From the cell containing the given text, extract its center point as [X, Y] coordinate. 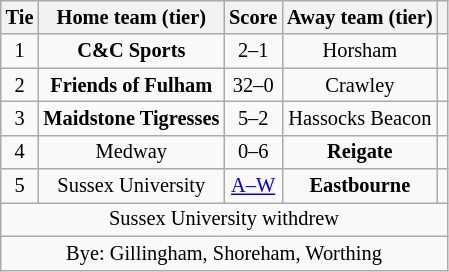
32–0 [253, 85]
Bye: Gillingham, Shoreham, Worthing [224, 253]
2–1 [253, 51]
Tie [20, 17]
4 [20, 152]
Away team (tier) [360, 17]
5 [20, 186]
Friends of Fulham [131, 85]
Maidstone Tigresses [131, 118]
Eastbourne [360, 186]
Horsham [360, 51]
Hassocks Beacon [360, 118]
2 [20, 85]
5–2 [253, 118]
Reigate [360, 152]
1 [20, 51]
C&C Sports [131, 51]
3 [20, 118]
Home team (tier) [131, 17]
Sussex University [131, 186]
A–W [253, 186]
Score [253, 17]
Sussex University withdrew [224, 219]
Crawley [360, 85]
Medway [131, 152]
0–6 [253, 152]
